Search for the cell housing the specified text and yield its (X, Y) center coordinate. 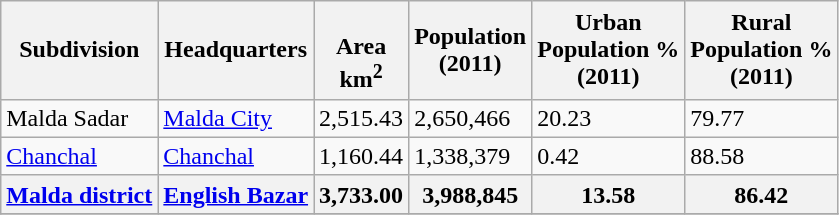
Rural Population % (2011) (762, 50)
3,733.00 (362, 194)
2,650,466 (470, 118)
Headquarters (236, 50)
1,338,379 (470, 156)
Subdivision (80, 50)
UrbanPopulation %(2011) (608, 50)
2,515.43 (362, 118)
0.42 (608, 156)
20.23 (608, 118)
Malda City (236, 118)
Malda Sadar (80, 118)
86.42 (762, 194)
3,988,845 (470, 194)
Areakm2 (362, 50)
13.58 (608, 194)
Malda district (80, 194)
Population(2011) (470, 50)
English Bazar (236, 194)
88.58 (762, 156)
79.77 (762, 118)
1,160.44 (362, 156)
